Return (x, y) of the center of cell containing provided text 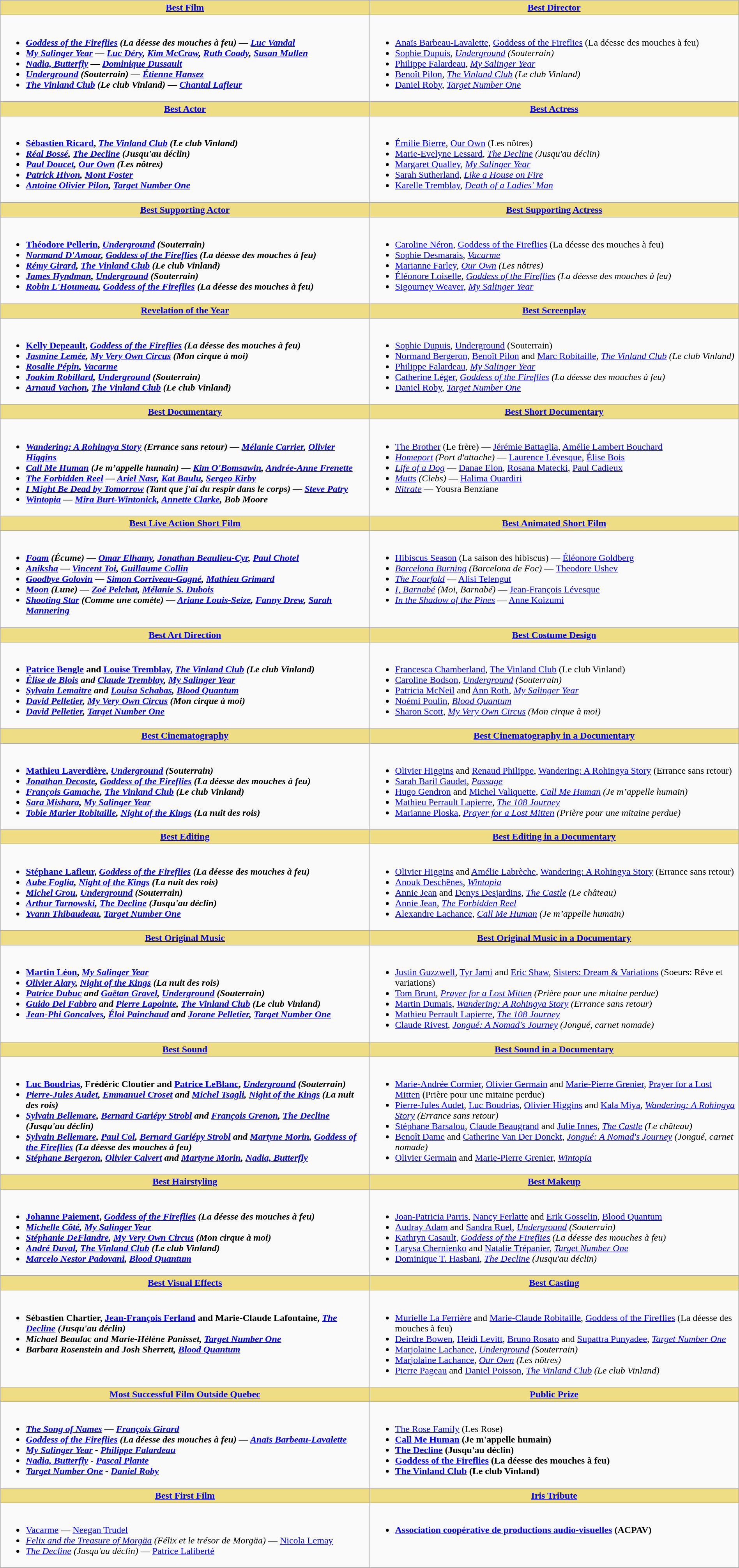
Best Sound (185, 1049)
Best Casting (554, 1283)
Best Original Music (185, 938)
Best Hairstyling (185, 1182)
Best Visual Effects (185, 1283)
Best First Film (185, 1496)
Best Actor (185, 109)
Best Supporting Actor (185, 210)
Best Art Direction (185, 635)
Best Editing (185, 837)
Best Supporting Actress (554, 210)
Best Director (554, 8)
Best Costume Design (554, 635)
Best Sound in a Documentary (554, 1049)
Association coopérative de productions audio-visuelles (ACPAV) (554, 1536)
Best Live Action Short Film (185, 523)
Best Screenplay (554, 311)
Best Actress (554, 109)
Best Makeup (554, 1182)
Best Cinematography in a Documentary (554, 736)
Iris Tribute (554, 1496)
Revelation of the Year (185, 311)
Best Cinematography (185, 736)
Best Film (185, 8)
Best Documentary (185, 412)
Best Short Documentary (554, 412)
Most Successful Film Outside Quebec (185, 1394)
Public Prize (554, 1394)
Best Editing in a Documentary (554, 837)
Best Original Music in a Documentary (554, 938)
Best Animated Short Film (554, 523)
